For the text-containing cell, return its midpoint in [X, Y] coordinate format. 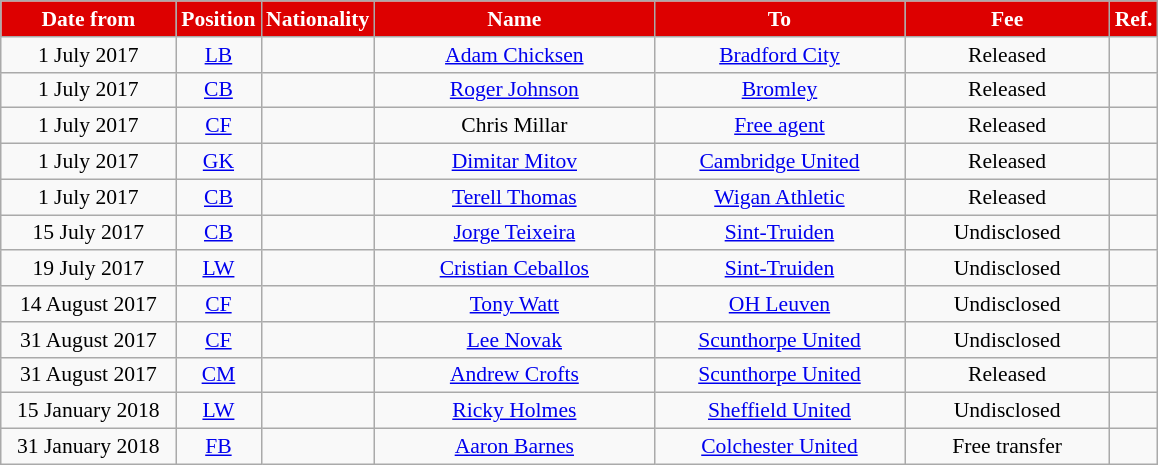
Colchester United [779, 447]
Adam Chicksen [514, 55]
FB [218, 447]
Lee Novak [514, 340]
Name [514, 19]
Dimitar Mitov [514, 162]
Terell Thomas [514, 197]
15 July 2017 [88, 233]
15 January 2018 [88, 411]
Chris Millar [514, 126]
Free agent [779, 126]
Bradford City [779, 55]
Free transfer [1008, 447]
LB [218, 55]
Wigan Athletic [779, 197]
OH Leuven [779, 304]
Jorge Teixeira [514, 233]
To [779, 19]
Date from [88, 19]
GK [218, 162]
Sheffield United [779, 411]
Cristian Ceballos [514, 269]
Tony Watt [514, 304]
31 January 2018 [88, 447]
Position [218, 19]
Andrew Crofts [514, 375]
CM [218, 375]
19 July 2017 [88, 269]
Fee [1008, 19]
Roger Johnson [514, 90]
14 August 2017 [88, 304]
Cambridge United [779, 162]
Ricky Holmes [514, 411]
Aaron Barnes [514, 447]
Ref. [1134, 19]
Bromley [779, 90]
Nationality [318, 19]
